Find where the given text appears and provide that cell's center as (X, Y) coordinate. 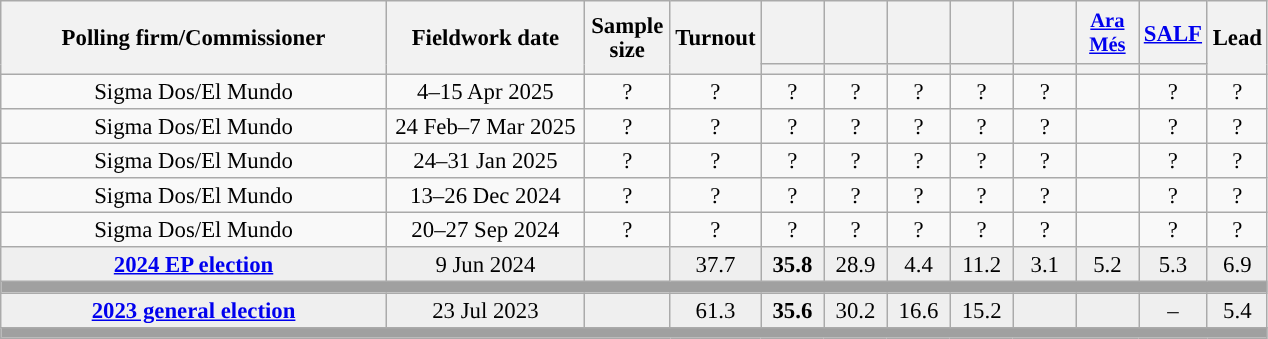
Polling firm/Commissioner (194, 38)
4.4 (918, 266)
5.4 (1237, 310)
AraMés (1107, 32)
30.2 (856, 310)
11.2 (982, 266)
– (1172, 310)
35.6 (792, 310)
24–31 Jan 2025 (485, 162)
3.1 (1044, 266)
13–26 Dec 2024 (485, 196)
35.8 (792, 266)
2024 EP election (194, 266)
2023 general election (194, 310)
16.6 (918, 310)
61.3 (716, 310)
Fieldwork date (485, 38)
9 Jun 2024 (485, 266)
37.7 (716, 266)
24 Feb–7 Mar 2025 (485, 126)
Sample size (627, 38)
28.9 (856, 266)
5.2 (1107, 266)
6.9 (1237, 266)
5.3 (1172, 266)
20–27 Sep 2024 (485, 230)
Lead (1237, 38)
15.2 (982, 310)
4–15 Apr 2025 (485, 92)
23 Jul 2023 (485, 310)
Turnout (716, 38)
SALF (1172, 32)
